Return the [X, Y] coordinate for the center point of the cell that contains the specified text.  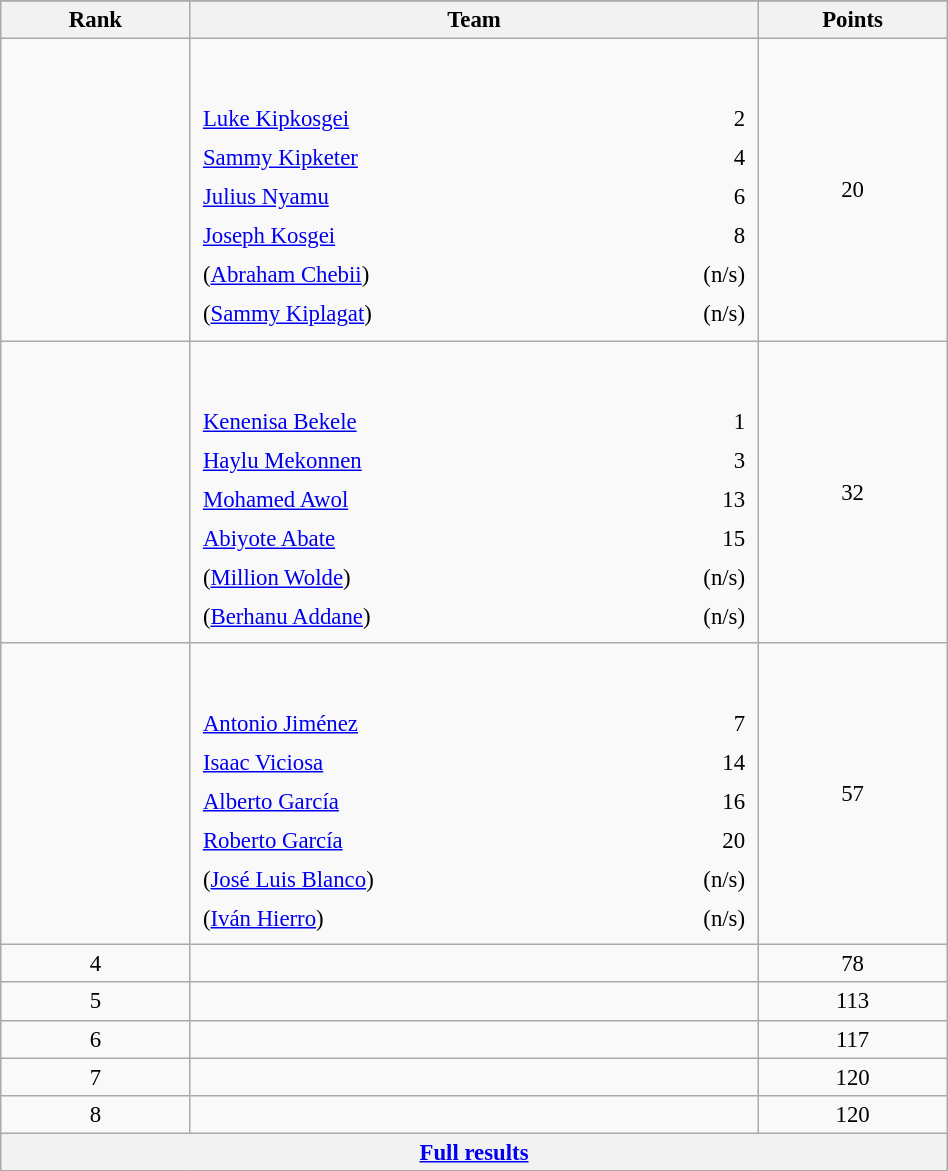
32 [852, 492]
Kenenisa Bekele [411, 421]
3 [688, 460]
117 [852, 1039]
13 [688, 499]
Kenenisa Bekele 1 Haylu Mekonnen 3 Mohamed Awol 13 Abiyote Abate 15 (Million Wolde) (n/s) (Berhanu Addane) (n/s) [474, 492]
Isaac Viciosa [412, 762]
57 [852, 794]
15 [688, 538]
Alberto García [412, 801]
(Berhanu Addane) [411, 616]
(José Luis Blanco) [412, 880]
Antonio Jiménez 7 Isaac Viciosa 14 Alberto García 16 Roberto García 20 (José Luis Blanco) (n/s) (Iván Hierro) (n/s) [474, 794]
Team [474, 20]
113 [852, 1002]
Sammy Kipketer [411, 158]
Full results [474, 1152]
(Iván Hierro) [412, 919]
(Sammy Kiplagat) [411, 314]
Roberto García [412, 840]
Antonio Jiménez [412, 723]
(Million Wolde) [411, 577]
14 [690, 762]
2 [689, 119]
Rank [96, 20]
78 [852, 964]
Haylu Mekonnen [411, 460]
Points [852, 20]
Mohamed Awol [411, 499]
Luke Kipkosgei 2 Sammy Kipketer 4 Julius Nyamu 6 Joseph Kosgei 8 (Abraham Chebii) (n/s) (Sammy Kiplagat) (n/s) [474, 190]
1 [688, 421]
16 [690, 801]
5 [96, 1002]
Joseph Kosgei [411, 236]
(Abraham Chebii) [411, 275]
Luke Kipkosgei [411, 119]
Abiyote Abate [411, 538]
Julius Nyamu [411, 197]
